Find where the given text appears and provide that cell's center as [X, Y] coordinate. 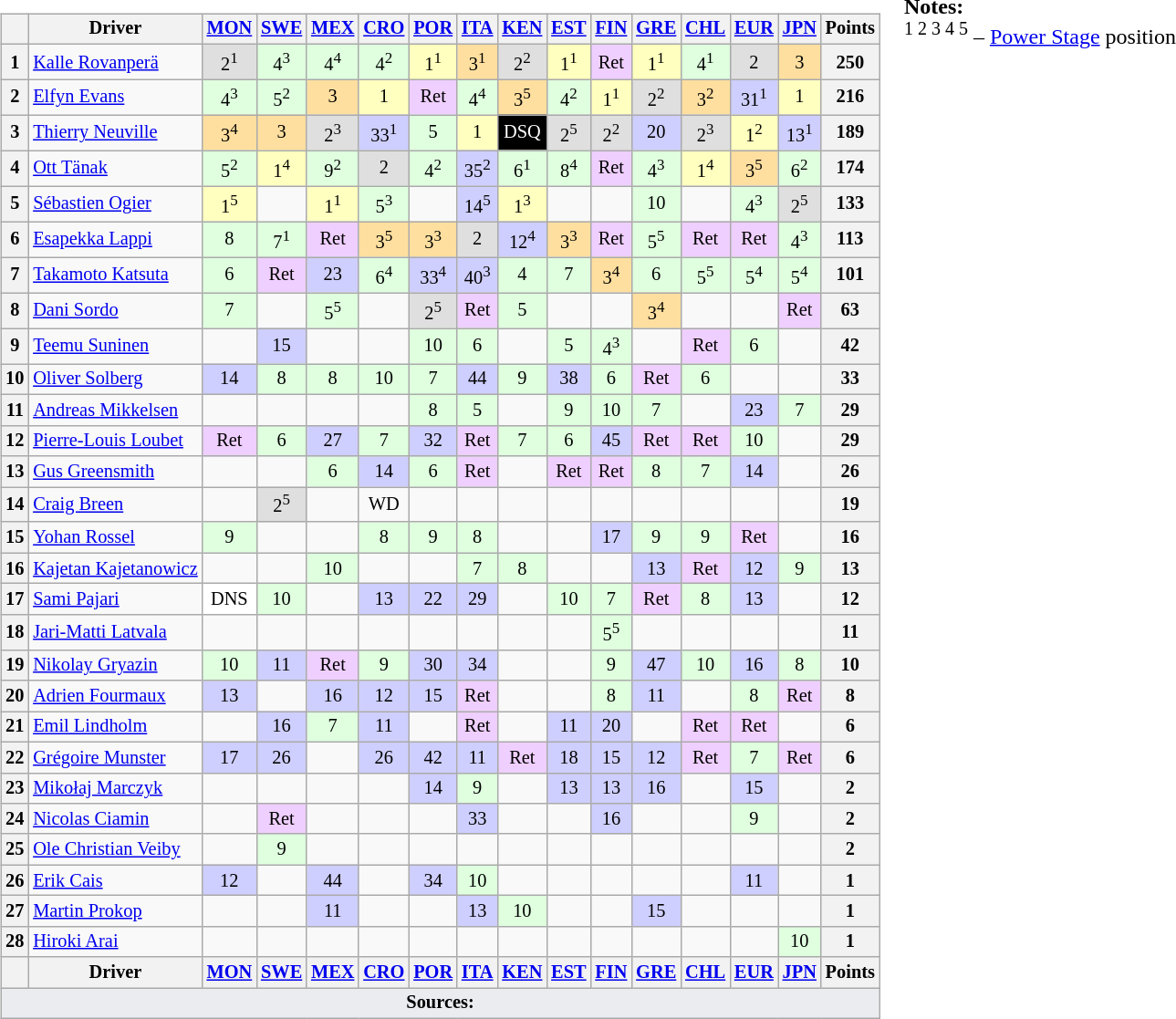
Thierry Neuville [115, 133]
Mikołaj Marczyk [115, 788]
71 [281, 239]
Erik Cais [115, 880]
334 [432, 276]
Sami Pajari [115, 599]
84 [568, 168]
63 [850, 310]
250 [850, 62]
113 [850, 239]
Andreas Mikkelsen [115, 411]
133 [850, 204]
403 [477, 276]
Adrien Fourmaux [115, 696]
189 [850, 133]
92 [332, 168]
331 [383, 133]
Kalle Rovanperä [115, 62]
124 [522, 239]
WD [383, 505]
Takamoto Katsuta [115, 276]
61 [522, 168]
53 [383, 204]
Yohan Rossel [115, 537]
Dani Sordo [115, 310]
131 [799, 133]
Pierre-Louis Loubet [115, 441]
Nicolas Ciamin [115, 819]
64 [383, 276]
DSQ [522, 133]
Sébastien Ogier [115, 204]
Hiroki Arai [115, 941]
Elfyn Evans [115, 97]
Teemu Suninen [115, 347]
Jari-Matti Latvala [115, 631]
47 [656, 665]
Esapekka Lappi [115, 239]
62 [799, 168]
Ole Christian Veiby [115, 849]
Nikolay Gryazin [115, 665]
41 [705, 62]
101 [850, 276]
Emil Lindholm [115, 727]
24 [15, 819]
Craig Breen [115, 505]
30 [432, 665]
28 [15, 941]
38 [568, 380]
Gus Greensmith [115, 472]
145 [477, 204]
45 [611, 441]
216 [850, 97]
311 [754, 97]
Sources: [440, 1003]
352 [477, 168]
Oliver Solberg [115, 380]
Grégoire Munster [115, 757]
Kajetan Kajetanowicz [115, 568]
Ott Tänak [115, 168]
Martin Prokop [115, 911]
174 [850, 168]
31 [477, 62]
DNS [230, 599]
